Return the (x, y) coordinate for the center point of the cell that contains the specified text.  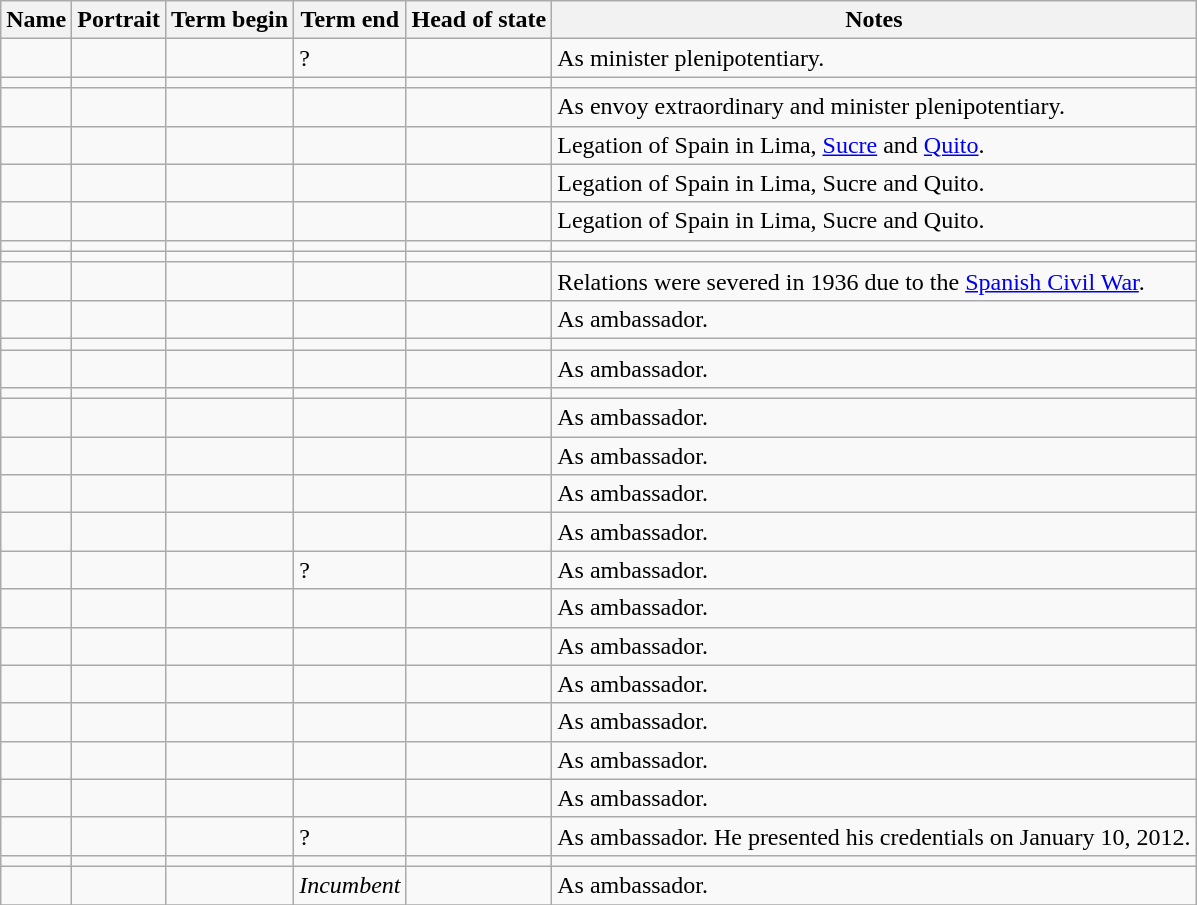
As envoy extraordinary and minister plenipotentiary. (874, 107)
As minister plenipotentiary. (874, 58)
Notes (874, 20)
Term end (350, 20)
Relations were severed in 1936 due to the Spanish Civil War. (874, 281)
Incumbent (350, 885)
Term begin (229, 20)
Name (36, 20)
Head of state (479, 20)
Portrait (119, 20)
As ambassador. He presented his credentials on January 10, 2012. (874, 836)
